From the cell containing the given text, extract its center point as [X, Y] coordinate. 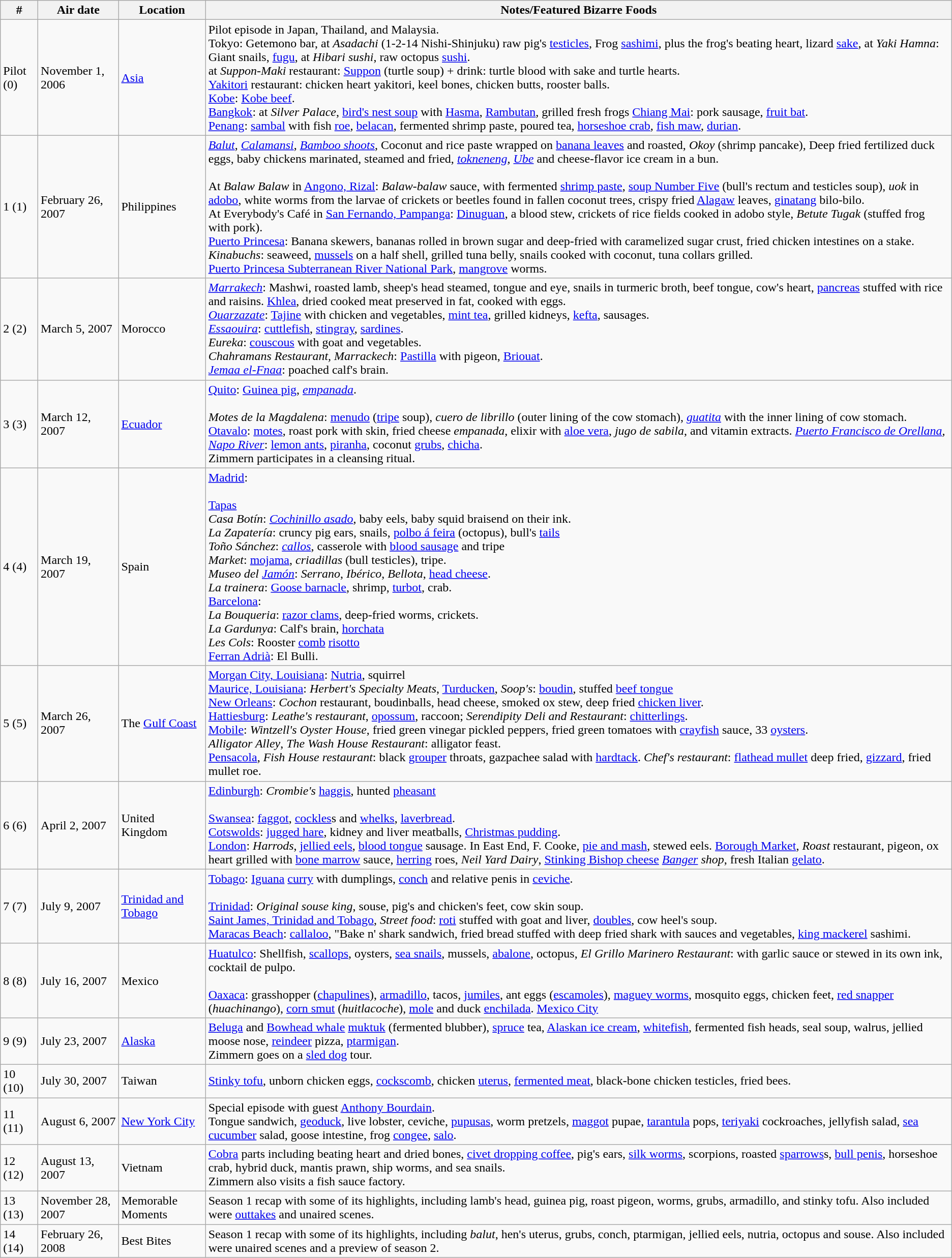
1 (1) [19, 206]
12 (12) [19, 1168]
February 26, 2007 [78, 206]
Pilot (0) [19, 77]
Notes/Featured Bizarre Foods [579, 10]
6 (6) [19, 825]
2 (2) [19, 329]
March 19, 2007 [78, 566]
Philippines [162, 206]
4 (4) [19, 566]
March 12, 2007 [78, 424]
Ecuador [162, 424]
Spain [162, 566]
Mexico [162, 980]
8 (8) [19, 980]
Best Bites [162, 1241]
November 28, 2007 [78, 1208]
3 (3) [19, 424]
March 5, 2007 [78, 329]
# [19, 10]
Morocco [162, 329]
August 13, 2007 [78, 1168]
Taiwan [162, 1081]
11 (11) [19, 1121]
March 26, 2007 [78, 723]
Trinidad and Tobago [162, 906]
April 2, 2007 [78, 825]
5 (5) [19, 723]
Vietnam [162, 1168]
July 23, 2007 [78, 1041]
The Gulf Coast [162, 723]
Memorable Moments [162, 1208]
14 (14) [19, 1241]
Asia [162, 77]
Alaska [162, 1041]
August 6, 2007 [78, 1121]
13 (13) [19, 1208]
10 (10) [19, 1081]
Air date [78, 10]
July 16, 2007 [78, 980]
February 26, 2008 [78, 1241]
7 (7) [19, 906]
Stinky tofu, unborn chicken eggs, cockscomb, chicken uterus, fermented meat, black-bone chicken testicles, fried bees. [579, 1081]
9 (9) [19, 1041]
November 1, 2006 [78, 77]
United Kingdom [162, 825]
New York City [162, 1121]
July 9, 2007 [78, 906]
Location [162, 10]
July 30, 2007 [78, 1081]
